Find where the given text appears and provide that cell's center as [x, y] coordinate. 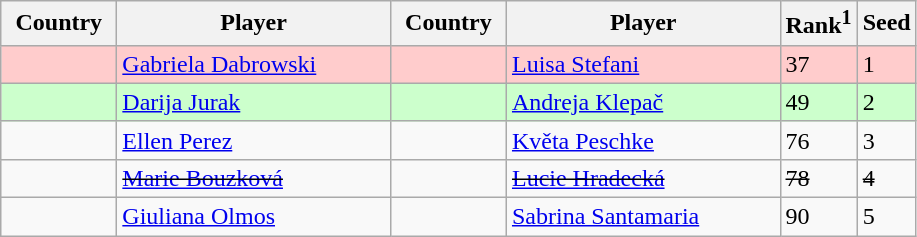
49 [818, 102]
Gabriela Dabrowski [254, 64]
5 [886, 217]
Sabrina Santamaria [643, 217]
Květa Peschke [643, 140]
2 [886, 102]
Lucie Hradecká [643, 178]
3 [886, 140]
4 [886, 178]
Ellen Perez [254, 140]
Marie Bouzková [254, 178]
78 [818, 178]
Andreja Klepač [643, 102]
Darija Jurak [254, 102]
Rank1 [818, 24]
Luisa Stefani [643, 64]
76 [818, 140]
Seed [886, 24]
90 [818, 217]
Giuliana Olmos [254, 217]
1 [886, 64]
37 [818, 64]
